Scan for the cell matching the given text and deliver its (X, Y) coordinate at center. 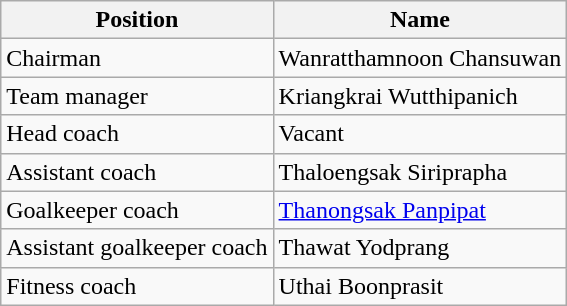
Name (420, 20)
Thaloengsak Siriprapha (420, 172)
Wanratthamnoon Chansuwan (420, 58)
Fitness coach (137, 286)
Uthai Boonprasit (420, 286)
Kriangkrai Wutthipanich (420, 96)
Assistant goalkeeper coach (137, 248)
Thawat Yodprang (420, 248)
Team manager (137, 96)
Vacant (420, 134)
Thanongsak Panpipat (420, 210)
Head coach (137, 134)
Position (137, 20)
Goalkeeper coach (137, 210)
Assistant coach (137, 172)
Chairman (137, 58)
